Return (x, y) of the center of cell containing provided text 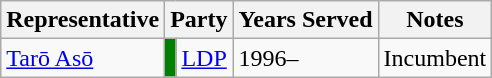
Tarō Asō (83, 58)
Years Served (306, 20)
Incumbent (435, 58)
LDP (204, 58)
Party (199, 20)
Representative (83, 20)
Notes (435, 20)
1996– (306, 58)
